Output the (x, y) coordinate of the center of the cell containing the given text.  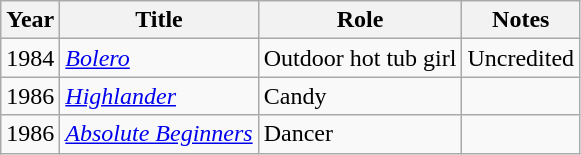
Bolero (159, 58)
1984 (30, 58)
Year (30, 20)
Title (159, 20)
Dancer (360, 134)
Highlander (159, 96)
Candy (360, 96)
Outdoor hot tub girl (360, 58)
Role (360, 20)
Notes (521, 20)
Absolute Beginners (159, 134)
Uncredited (521, 58)
